Extract the [X, Y] coordinate from the center of the cell holding the provided text.  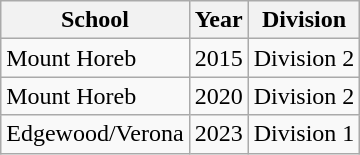
School [95, 20]
2015 [218, 58]
Edgewood/Verona [95, 134]
Division [304, 20]
2020 [218, 96]
Division 1 [304, 134]
2023 [218, 134]
Year [218, 20]
